Capture the cell that displays the provided text and extract its (X, Y) central coordinate. 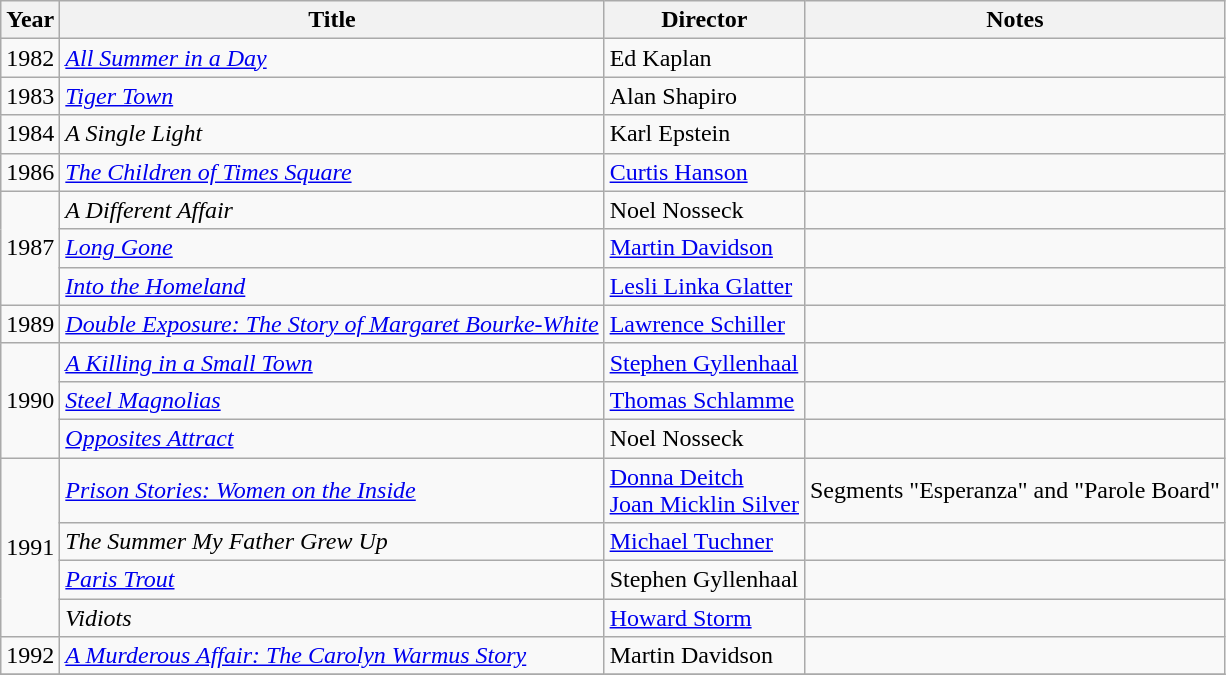
Vidiots (332, 618)
All Summer in a Day (332, 58)
Karl Epstein (704, 134)
1982 (30, 58)
Alan Shapiro (704, 96)
Into the Homeland (332, 286)
Donna DeitchJoan Micklin Silver (704, 490)
Opposites Attract (332, 438)
Prison Stories: Women on the Inside (332, 490)
Paris Trout (332, 580)
A Killing in a Small Town (332, 362)
A Murderous Affair: The Carolyn Warmus Story (332, 656)
Segments "Esperanza" and "Parole Board" (1014, 490)
1987 (30, 248)
Year (30, 20)
1984 (30, 134)
Director (704, 20)
Lawrence Schiller (704, 324)
1983 (30, 96)
1990 (30, 400)
1991 (30, 548)
Double Exposure: The Story of Margaret Bourke-White (332, 324)
The Summer My Father Grew Up (332, 542)
Notes (1014, 20)
Long Gone (332, 248)
Title (332, 20)
1992 (30, 656)
1986 (30, 172)
Lesli Linka Glatter (704, 286)
The Children of Times Square (332, 172)
A Single Light (332, 134)
Thomas Schlamme (704, 400)
Howard Storm (704, 618)
A Different Affair (332, 210)
Tiger Town (332, 96)
Curtis Hanson (704, 172)
Ed Kaplan (704, 58)
Michael Tuchner (704, 542)
Steel Magnolias (332, 400)
1989 (30, 324)
